Search for the cell housing the specified text and yield its [x, y] center coordinate. 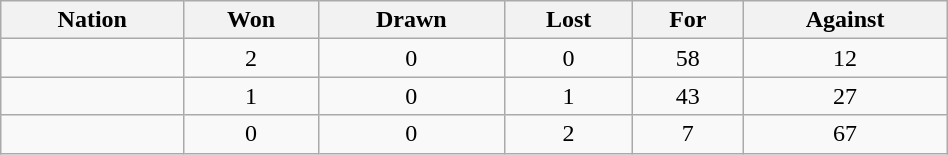
Nation [92, 20]
For [688, 20]
12 [845, 58]
43 [688, 96]
Won [252, 20]
58 [688, 58]
27 [845, 96]
7 [688, 134]
Against [845, 20]
67 [845, 134]
Lost [568, 20]
Drawn [411, 20]
